Provide the [X, Y] coordinate of the cell's center where the given text is located.  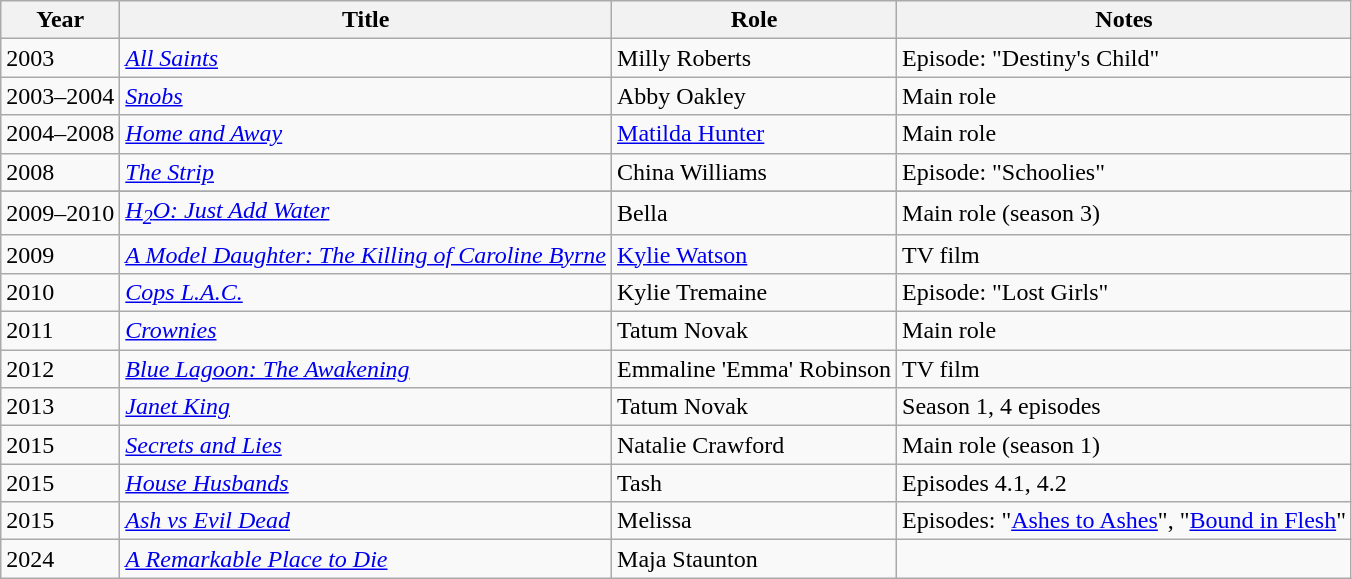
Blue Lagoon: The Awakening [366, 369]
Snobs [366, 96]
2003 [60, 58]
Matilda Hunter [754, 134]
Tash [754, 483]
Main role (season 1) [1124, 445]
Episodes 4.1, 4.2 [1124, 483]
Episode: "Lost Girls" [1124, 292]
Title [366, 20]
Main role (season 3) [1124, 213]
House Husbands [366, 483]
Notes [1124, 20]
2003–2004 [60, 96]
Abby Oakley [754, 96]
Season 1, 4 episodes [1124, 407]
The Strip [366, 172]
H2O: Just Add Water [366, 213]
2013 [60, 407]
2012 [60, 369]
Episode: "Schoolies" [1124, 172]
Episode: "Destiny's Child" [1124, 58]
Year [60, 20]
Emmaline 'Emma' Robinson [754, 369]
2009–2010 [60, 213]
A Model Daughter: The Killing of Caroline Byrne [366, 254]
All Saints [366, 58]
A Remarkable Place to Die [366, 559]
Maja Staunton [754, 559]
Natalie Crawford [754, 445]
Kylie Tremaine [754, 292]
Crownies [366, 331]
2009 [60, 254]
Cops L.A.C. [366, 292]
Bella [754, 213]
2008 [60, 172]
Ash vs Evil Dead [366, 521]
Secrets and Lies [366, 445]
2004–2008 [60, 134]
2024 [60, 559]
Kylie Watson [754, 254]
Role [754, 20]
Melissa [754, 521]
Milly Roberts [754, 58]
China Williams [754, 172]
2011 [60, 331]
2010 [60, 292]
Home and Away [366, 134]
Janet King [366, 407]
Episodes: "Ashes to Ashes", "Bound in Flesh" [1124, 521]
